Detect which cell encompasses the target text, then output its (x, y) center coordinate. 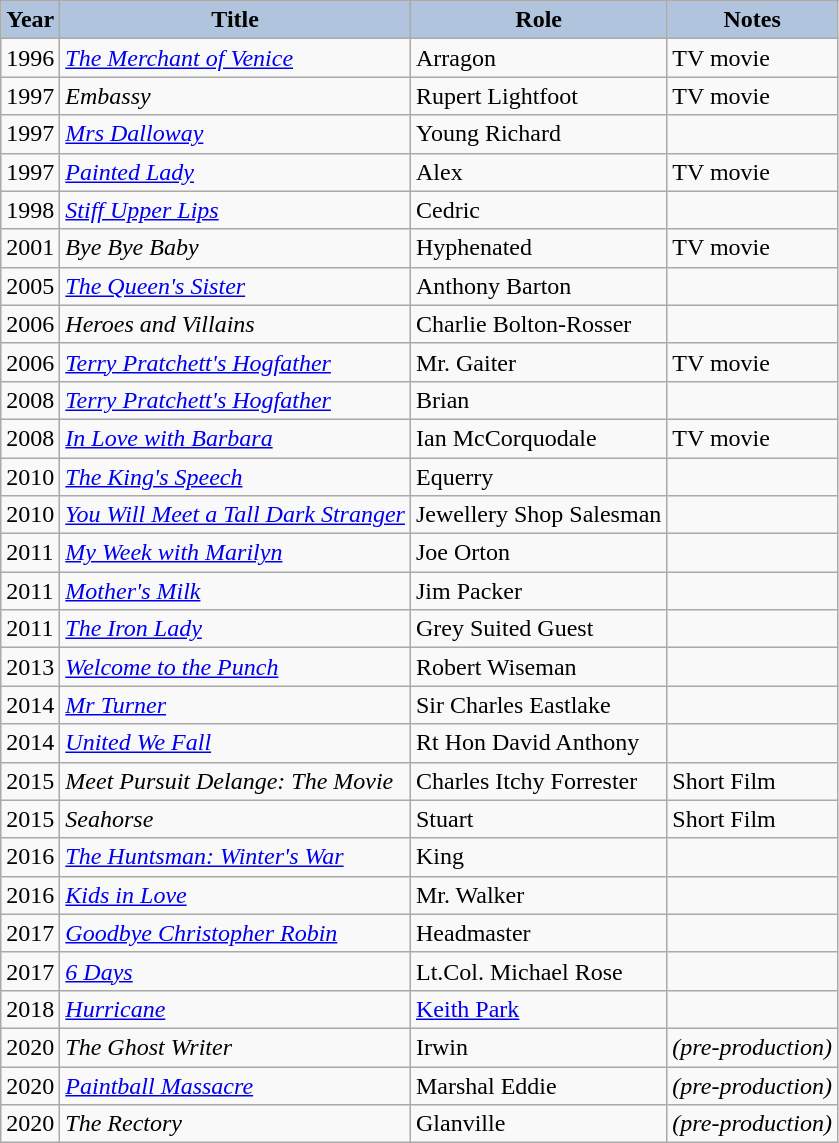
1998 (30, 210)
Robert Wiseman (538, 667)
Meet Pursuit Delange: The Movie (236, 781)
United We Fall (236, 743)
Glanville (538, 1124)
Jim Packer (538, 591)
2001 (30, 248)
Embassy (236, 96)
Charles Itchy Forrester (538, 781)
My Week with Marilyn (236, 553)
Seahorse (236, 819)
Paintball Massacre (236, 1085)
Hyphenated (538, 248)
The Ghost Writer (236, 1047)
Sir Charles Eastlake (538, 705)
The Huntsman: Winter's War (236, 857)
In Love with Barbara (236, 438)
Cedric (538, 210)
King (538, 857)
2013 (30, 667)
The Rectory (236, 1124)
Arragon (538, 58)
Ian McCorquodale (538, 438)
Irwin (538, 1047)
Rupert Lightfoot (538, 96)
Welcome to the Punch (236, 667)
Charlie Bolton-Rosser (538, 324)
Keith Park (538, 1009)
Stuart (538, 819)
Hurricane (236, 1009)
Young Richard (538, 134)
Mr. Gaiter (538, 362)
Headmaster (538, 933)
Equerry (538, 477)
Year (30, 20)
You Will Meet a Tall Dark Stranger (236, 515)
Grey Suited Guest (538, 629)
Anthony Barton (538, 286)
Heroes and Villains (236, 324)
Bye Bye Baby (236, 248)
Marshal Eddie (538, 1085)
Painted Lady (236, 172)
Mother's Milk (236, 591)
Jewellery Shop Salesman (538, 515)
The Queen's Sister (236, 286)
Goodbye Christopher Robin (236, 933)
Mrs Dalloway (236, 134)
2018 (30, 1009)
Lt.Col. Michael Rose (538, 971)
Mr. Walker (538, 895)
Brian (538, 400)
Notes (752, 20)
Kids in Love (236, 895)
2005 (30, 286)
Rt Hon David Anthony (538, 743)
Alex (538, 172)
1996 (30, 58)
Title (236, 20)
The King's Speech (236, 477)
Role (538, 20)
Joe Orton (538, 553)
6 Days (236, 971)
Stiff Upper Lips (236, 210)
The Iron Lady (236, 629)
The Merchant of Venice (236, 58)
Mr Turner (236, 705)
